Find where the given text appears and provide that cell's center as (X, Y) coordinate. 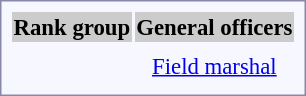
Field marshal (214, 66)
General officers (214, 27)
Rank group (72, 27)
